Detect which cell encompasses the target text, then output its (x, y) center coordinate. 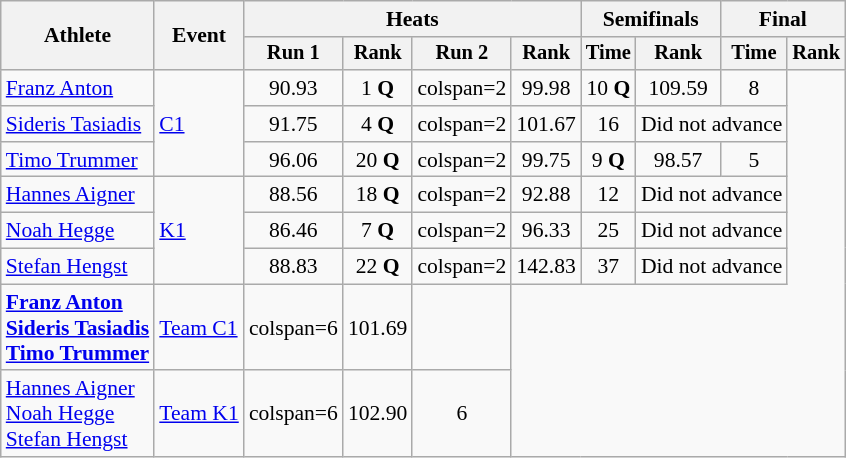
Sideris Tasiadis (78, 124)
18 Q (378, 195)
92.88 (546, 195)
20 Q (378, 160)
1 Q (378, 88)
C1 (199, 124)
Run 2 (462, 54)
96.33 (546, 231)
7 Q (378, 231)
86.46 (294, 231)
Heats (412, 19)
10 Q (608, 88)
99.98 (546, 88)
101.67 (546, 124)
Franz AntonSideris TasiadisTimo Trummer (78, 328)
99.75 (546, 160)
Event (199, 36)
6 (462, 414)
142.83 (546, 267)
98.57 (678, 160)
Team K1 (199, 414)
109.59 (678, 88)
12 (608, 195)
Final (782, 19)
8 (754, 88)
91.75 (294, 124)
37 (608, 267)
88.56 (294, 195)
Franz Anton (78, 88)
4 Q (378, 124)
Team C1 (199, 328)
22 Q (378, 267)
16 (608, 124)
101.69 (378, 328)
Stefan Hengst (78, 267)
88.83 (294, 267)
96.06 (294, 160)
Hannes AignerNoah HeggeStefan Hengst (78, 414)
K1 (199, 230)
5 (754, 160)
Run 1 (294, 54)
Timo Trummer (78, 160)
Hannes Aigner (78, 195)
Athlete (78, 36)
9 Q (608, 160)
Noah Hegge (78, 231)
102.90 (378, 414)
25 (608, 231)
90.93 (294, 88)
Semifinals (651, 19)
